Search for the cell housing the specified text and yield its [X, Y] center coordinate. 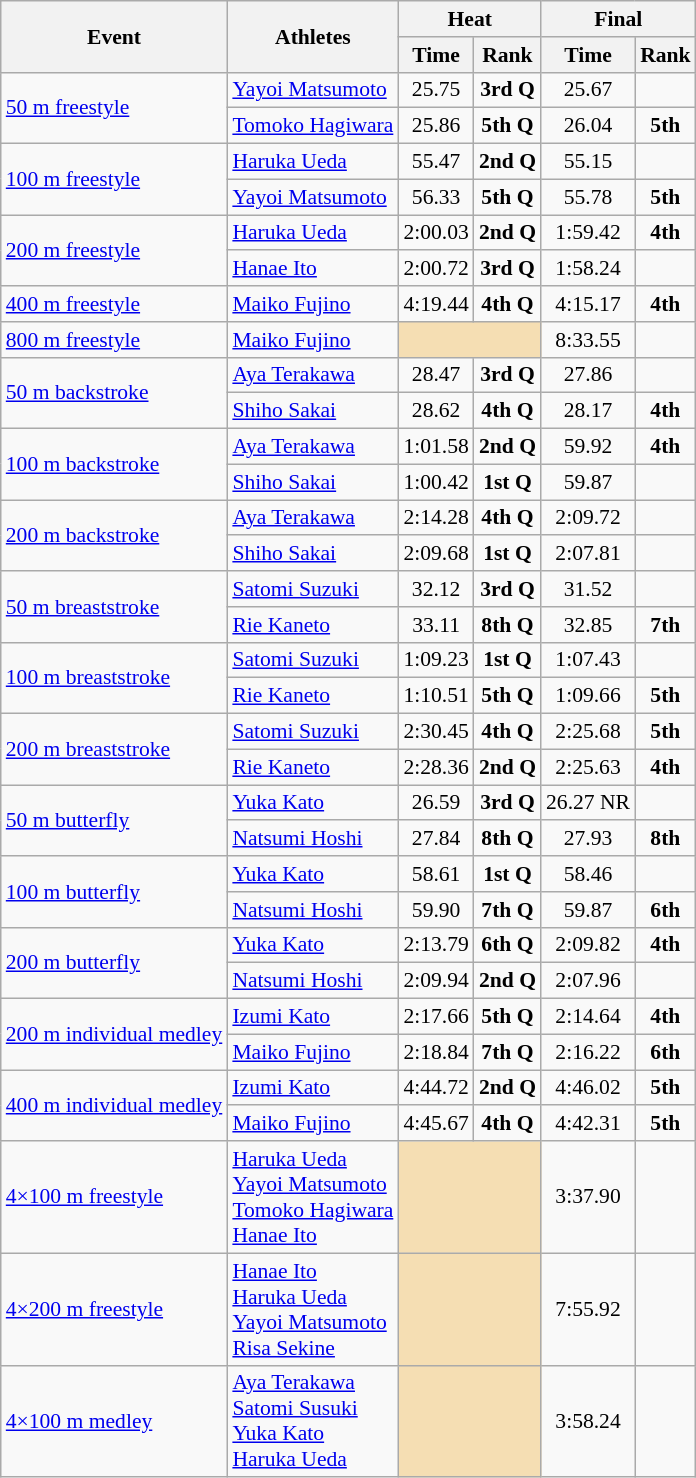
4:45.67 [436, 1124]
Hanae Ito [312, 269]
1:59.42 [588, 233]
200 m backstroke [114, 536]
100 m freestyle [114, 180]
100 m butterfly [114, 892]
26.59 [436, 803]
2:14.64 [588, 1017]
1:09.23 [436, 660]
50 m backstroke [114, 392]
Aya TerakawaSatomi SusukiYuka KatoHaruka Ueda [312, 1421]
2:25.68 [588, 732]
2:25.63 [588, 767]
27.86 [588, 375]
50 m breaststroke [114, 606]
200 m individual medley [114, 1034]
6th Q [508, 945]
55.47 [436, 162]
8th [666, 839]
56.33 [436, 197]
2:09.68 [436, 554]
58.46 [588, 874]
1:10.51 [436, 696]
27.84 [436, 839]
59.92 [588, 447]
200 m freestyle [114, 250]
55.78 [588, 197]
28.47 [436, 375]
2:30.45 [436, 732]
2:00.72 [436, 269]
1:01.58 [436, 447]
4:44.72 [436, 1088]
200 m butterfly [114, 962]
Athletes [312, 36]
25.75 [436, 90]
50 m freestyle [114, 108]
1:09.66 [588, 696]
Event [114, 36]
Tomoko Hagiwara [312, 126]
2:09.82 [588, 945]
Heat [470, 19]
32.12 [436, 589]
Final [618, 19]
59.90 [436, 910]
100 m breaststroke [114, 678]
4:46.02 [588, 1088]
400 m individual medley [114, 1106]
1:07.43 [588, 660]
800 m freestyle [114, 340]
2:09.94 [436, 981]
25.86 [436, 126]
200 m breaststroke [114, 750]
4:42.31 [588, 1124]
2:13.79 [436, 945]
27.93 [588, 839]
7th [666, 625]
Hanae ItoHaruka UedaYayoi MatsumotoRisa Sekine [312, 1309]
4×200 m freestyle [114, 1309]
25.67 [588, 90]
8:33.55 [588, 340]
400 m freestyle [114, 304]
26.04 [588, 126]
1:58.24 [588, 269]
3:58.24 [588, 1421]
100 m backstroke [114, 464]
2:28.36 [436, 767]
31.52 [588, 589]
58.61 [436, 874]
2:07.96 [588, 981]
33.11 [436, 625]
50 m butterfly [114, 820]
4:15.17 [588, 304]
4×100 m medley [114, 1421]
28.17 [588, 411]
26.27 NR [588, 803]
4×100 m freestyle [114, 1197]
Haruka UedaYayoi MatsumotoTomoko HagiwaraHanae Ito [312, 1197]
3:37.90 [588, 1197]
2:14.28 [436, 518]
28.62 [436, 411]
2:00.03 [436, 233]
1:00.42 [436, 482]
2:09.72 [588, 518]
2:17.66 [436, 1017]
7:55.92 [588, 1309]
2:18.84 [436, 1052]
4:19.44 [436, 304]
32.85 [588, 625]
55.15 [588, 162]
2:07.81 [588, 554]
2:16.22 [588, 1052]
